Capture the cell that displays the provided text and extract its [X, Y] central coordinate. 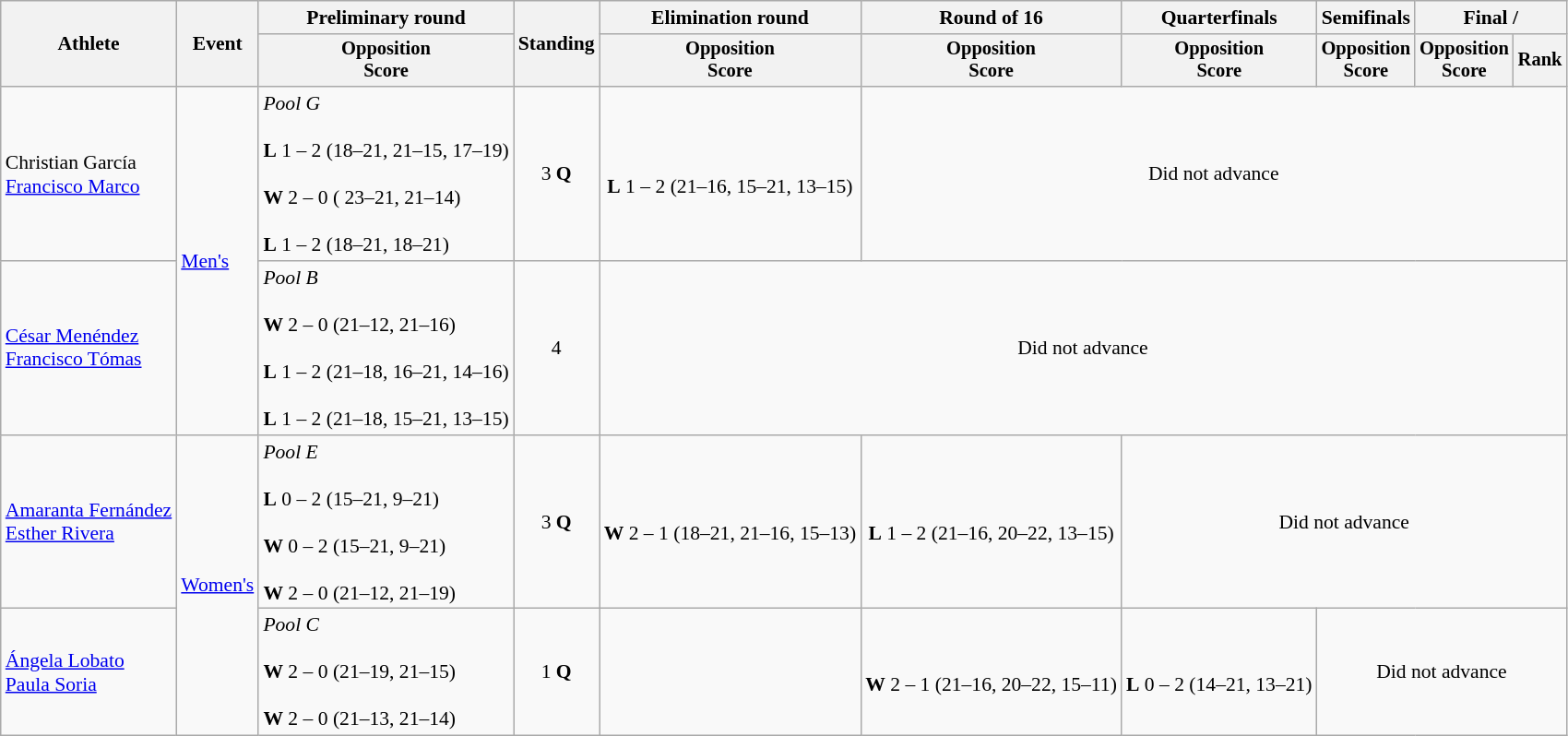
Rank [1540, 61]
Pool GL 1 – 2 (18–21, 21–15, 17–19)W 2 – 0 ( 23–21, 21–14)L 1 – 2 (18–21, 18–21) [386, 173]
Final / [1491, 18]
Ángela LobatoPaula Soria [89, 672]
Pool EL 0 – 2 (15–21, 9–21)W 0 – 2 (15–21, 9–21)W 2 – 0 (21–12, 21–19) [386, 522]
Elimination round [731, 18]
Women's [218, 586]
L 1 – 2 (21–16, 15–21, 13–15) [731, 173]
Semifinals [1367, 18]
4 [557, 349]
1 Q [557, 672]
Quarterfinals [1219, 18]
Round of 16 [991, 18]
W 2 – 1 (18–21, 21–16, 15–13) [731, 522]
Christian GarcíaFrancisco Marco [89, 173]
W 2 – 1 (21–16, 20–22, 15–11) [991, 672]
Pool CW 2 – 0 (21–19, 21–15)W 2 – 0 (21–13, 21–14) [386, 672]
Men's [218, 260]
Amaranta FernándezEsther Rivera [89, 522]
Preliminary round [386, 18]
César MenéndezFrancisco Tómas [89, 349]
Standing [557, 44]
L 1 – 2 (21–16, 20–22, 13–15) [991, 522]
Event [218, 44]
Athlete [89, 44]
L 0 – 2 (14–21, 13–21) [1219, 672]
Pool BW 2 – 0 (21–12, 21–16)L 1 – 2 (21–18, 16–21, 14–16)L 1 – 2 (21–18, 15–21, 13–15) [386, 349]
